Capture the cell that displays the provided text and extract its (x, y) central coordinate. 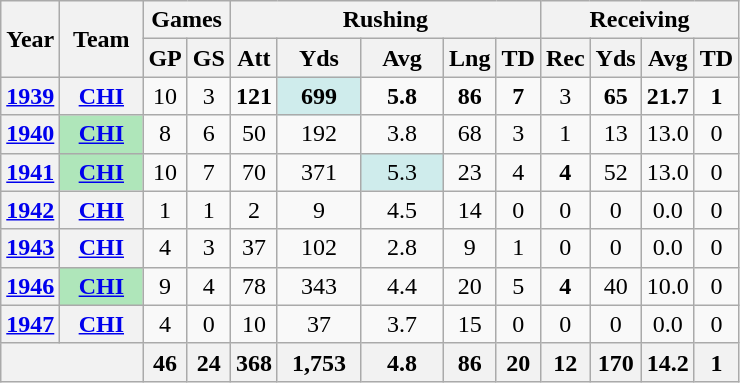
50 (254, 134)
1947 (30, 324)
46 (165, 362)
3.8 (402, 134)
78 (254, 286)
343 (318, 286)
1946 (30, 286)
68 (470, 134)
21.7 (668, 96)
5.8 (402, 96)
102 (318, 248)
65 (616, 96)
Rushing (385, 20)
23 (470, 172)
10.0 (668, 286)
Year (30, 39)
5 (518, 286)
52 (616, 172)
1942 (30, 210)
4.8 (402, 362)
121 (254, 96)
14.2 (668, 362)
15 (470, 324)
6 (208, 134)
1943 (30, 248)
13 (616, 134)
Games (186, 20)
1940 (30, 134)
Lng (470, 58)
40 (616, 286)
12 (565, 362)
1,753 (318, 362)
699 (318, 96)
24 (208, 362)
170 (616, 362)
GP (165, 58)
3.7 (402, 324)
1941 (30, 172)
2 (254, 210)
4.4 (402, 286)
14 (470, 210)
368 (254, 362)
Receiving (639, 20)
2.8 (402, 248)
371 (318, 172)
Rec (565, 58)
1939 (30, 96)
Team (102, 39)
192 (318, 134)
70 (254, 172)
5.3 (402, 172)
4.5 (402, 210)
8 (165, 134)
GS (208, 58)
Att (254, 58)
